Search for the cell housing the specified text and yield its (x, y) center coordinate. 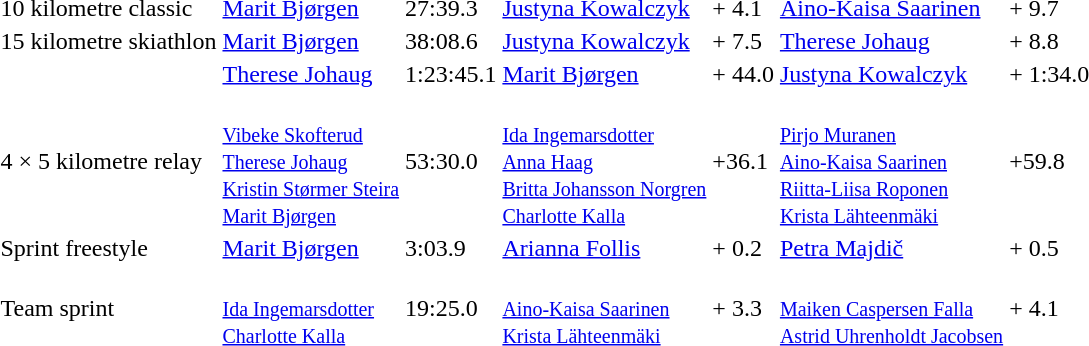
1:23:45.1 (451, 74)
Vibeke SkofterudTherese JohaugKristin Størmer SteiraMarit Bjørgen (311, 161)
+ 0.2 (744, 248)
38:08.6 (451, 41)
Pirjo MuranenAino-Kaisa SaarinenRiitta-Liisa RoponenKrista Lähteenmäki (891, 161)
Arianna Follis (604, 248)
Petra Majdič (891, 248)
3:03.9 (451, 248)
+ 7.5 (744, 41)
+ 44.0 (744, 74)
+36.1 (744, 161)
Ida IngemarsdotterAnna HaagBritta Johansson NorgrenCharlotte Kalla (604, 161)
53:30.0 (451, 161)
